From the cell containing the given text, extract its center point as (X, Y) coordinate. 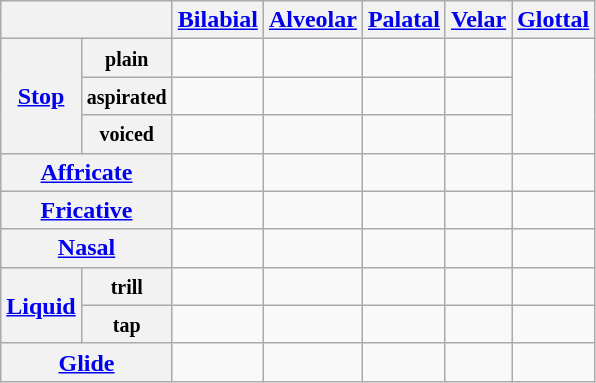
Glottal (554, 20)
Glide (87, 362)
plain (126, 58)
Liquid (41, 305)
aspirated (126, 96)
tap (126, 324)
Nasal (87, 248)
Bilabial (218, 20)
Affricate (87, 172)
Velar (478, 20)
Alveolar (312, 20)
Stop (41, 96)
Fricative (87, 210)
voiced (126, 134)
trill (126, 286)
Palatal (404, 20)
